Locate the cell with the specified text and output its (x, y) center coordinate. 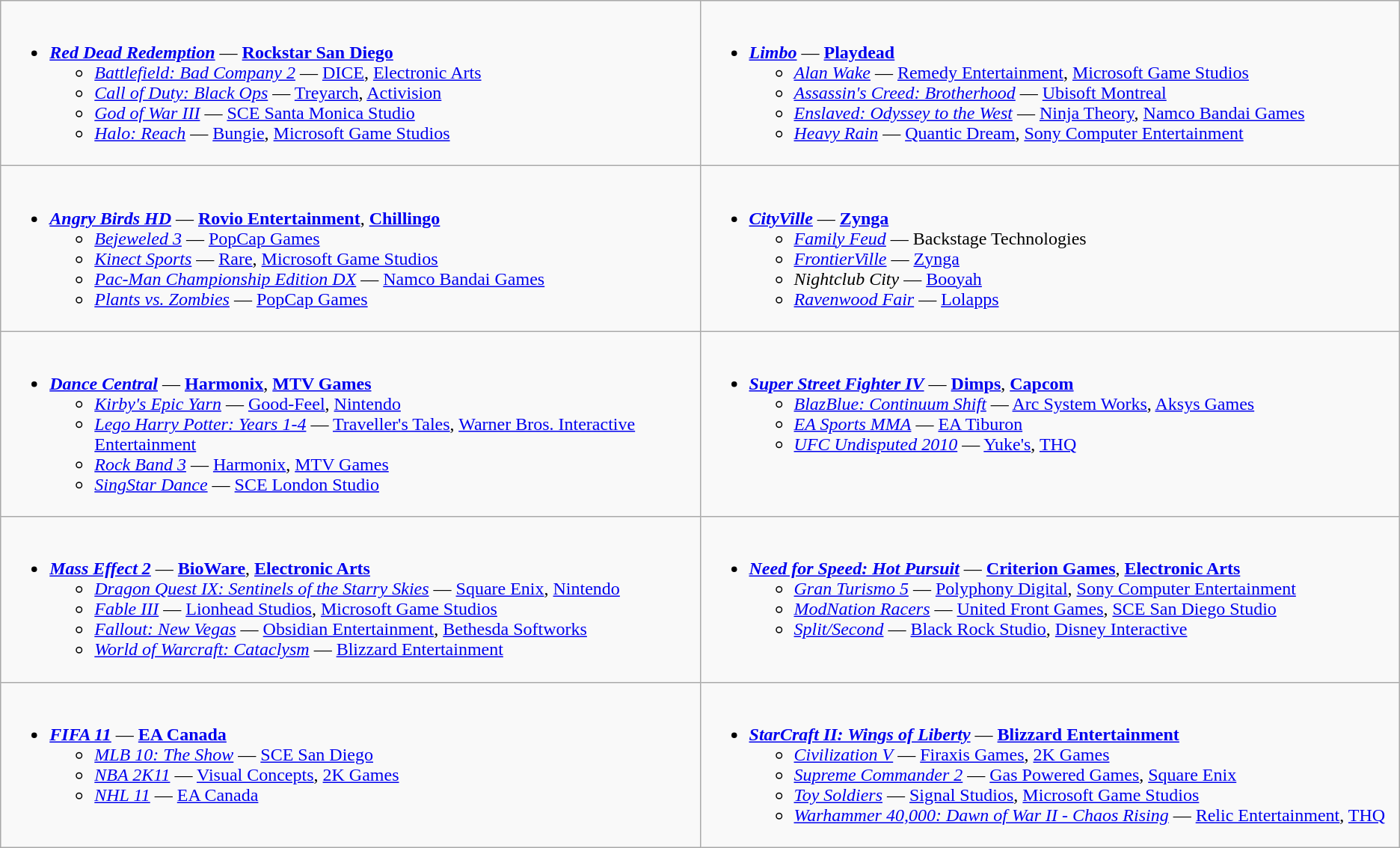
FIFA 11 — EA CanadaMLB 10: The Show — SCE San DiegoNBA 2K11 — Visual Concepts, 2K GamesNHL 11 — EA Canada (350, 764)
CityVille — ZyngaFamily Feud — Backstage TechnologiesFrontierVille — ZyngaNightclub City — BooyahRavenwood Fair — Lolapps (1050, 248)
